Output the [X, Y] coordinate of the center of the cell containing the given text.  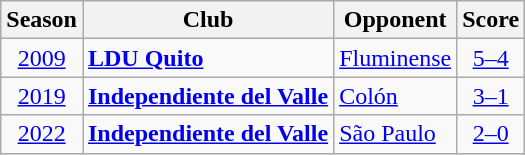
Colón [396, 96]
Club [208, 20]
5–4 [491, 58]
2022 [42, 134]
Score [491, 20]
3–1 [491, 96]
LDU Quito [208, 58]
Season [42, 20]
Opponent [396, 20]
2–0 [491, 134]
2009 [42, 58]
2019 [42, 96]
Fluminense [396, 58]
São Paulo [396, 134]
